For the text-containing cell, return its midpoint in (x, y) coordinate format. 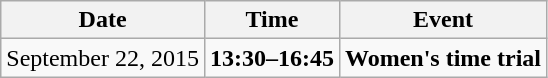
Date (103, 20)
Event (442, 20)
13:30–16:45 (272, 58)
Time (272, 20)
September 22, 2015 (103, 58)
Women's time trial (442, 58)
